Capture the cell that displays the provided text and extract its [x, y] central coordinate. 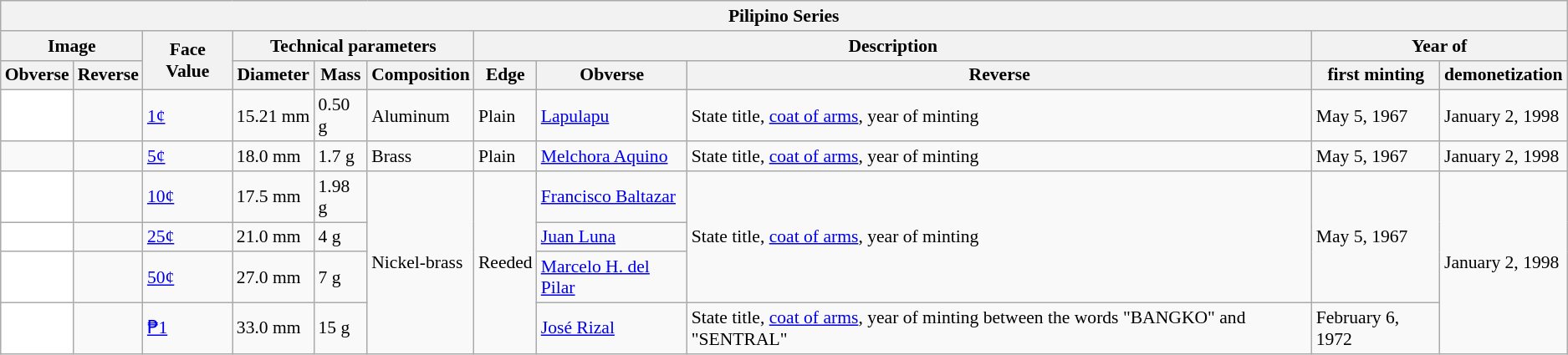
Lapulapu [612, 115]
first minting [1376, 75]
Aluminum [421, 115]
José Rizal [612, 329]
15 g [340, 329]
Mass [340, 75]
Nickel-brass [421, 262]
18.0 mm [273, 156]
Image [72, 46]
21.0 mm [273, 237]
Edge [505, 75]
Juan Luna [612, 237]
1.7 g [340, 156]
Year of [1440, 46]
33.0 mm [273, 329]
4 g [340, 237]
Marcelo H. del Pilar [612, 277]
Face Value [187, 60]
State title, coat of arms, year of minting between the words "BANGKO" and "SENTRAL" [1000, 329]
Description [893, 46]
Diameter [273, 75]
1.98 g [340, 197]
Reeded [505, 262]
Technical parameters [353, 46]
₱1 [187, 329]
0.50 g [340, 115]
1¢ [187, 115]
February 6, 1972 [1376, 329]
demonetization [1504, 75]
Melchora Aquino [612, 156]
Francisco Baltazar [612, 197]
27.0 mm [273, 277]
Composition [421, 75]
15.21 mm [273, 115]
Pilipino Series [784, 16]
50¢ [187, 277]
17.5 mm [273, 197]
Brass [421, 156]
5¢ [187, 156]
25¢ [187, 237]
10¢ [187, 197]
7 g [340, 277]
